Return (X, Y) of the center of cell containing provided text 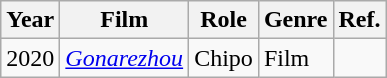
2020 (30, 58)
Role (224, 20)
Chipo (224, 58)
Ref. (360, 20)
Genre (296, 20)
Gonarezhou (124, 58)
Year (30, 20)
